Return the [x, y] coordinate for the center point of the cell that contains the specified text.  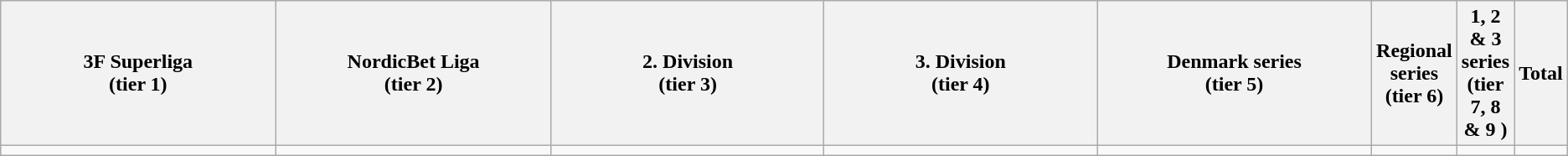
Regional series (tier 6) [1415, 74]
3. Division (tier 4) [961, 74]
Total [1541, 74]
1, 2 & 3 series (tier 7, 8 & 9 ) [1485, 74]
3F Superliga (tier 1) [138, 74]
NordicBet Liga (tier 2) [414, 74]
2. Division (tier 3) [688, 74]
Denmark series (tier 5) [1235, 74]
